Determine the (x, y) coordinate at the center of the cell enclosing the given text.  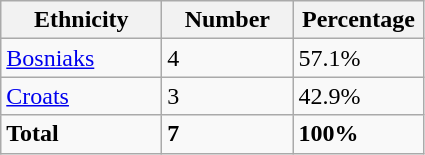
Total (82, 134)
Ethnicity (82, 20)
3 (228, 96)
42.9% (358, 96)
57.1% (358, 58)
Percentage (358, 20)
4 (228, 58)
Number (228, 20)
7 (228, 134)
100% (358, 134)
Croats (82, 96)
Bosniaks (82, 58)
